Detect which cell encompasses the target text, then output its [X, Y] center coordinate. 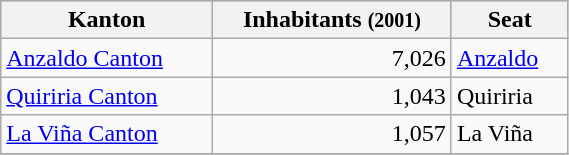
Inhabitants (2001) [332, 20]
1,043 [332, 96]
Seat [510, 20]
Quiriria Canton [107, 96]
La Viña [510, 134]
1,057 [332, 134]
Anzaldo [510, 58]
Quiriria [510, 96]
La Viña Canton [107, 134]
Kanton [107, 20]
7,026 [332, 58]
Anzaldo Canton [107, 58]
